Extract the (x, y) coordinate from the center of the cell holding the provided text.  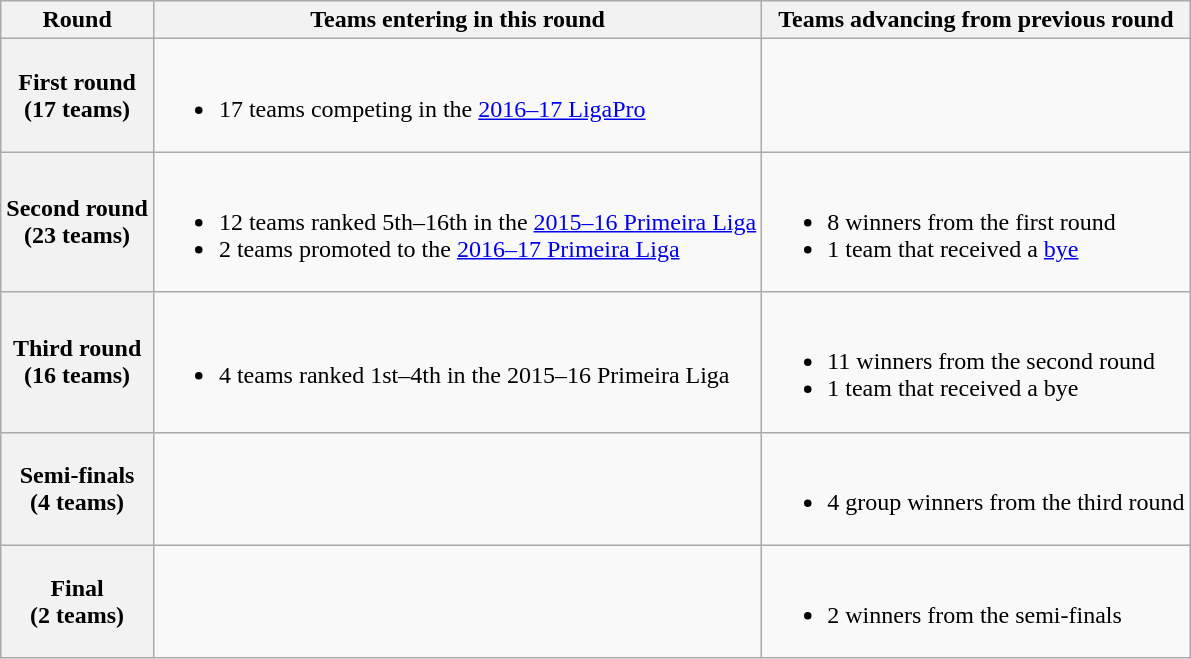
2 winners from the semi-finals (976, 602)
4 teams ranked 1st–4th in the 2015–16 Primeira Liga (457, 362)
17 teams competing in the 2016–17 LigaPro (457, 96)
Second round(23 teams) (78, 222)
11 winners from the second round1 team that received a bye (976, 362)
Third round(16 teams) (78, 362)
First round(17 teams) (78, 96)
4 group winners from the third round (976, 488)
Round (78, 20)
Semi-finals(4 teams) (78, 488)
12 teams ranked 5th–16th in the 2015–16 Primeira Liga2 teams promoted to the 2016–17 Primeira Liga (457, 222)
Final(2 teams) (78, 602)
Teams advancing from previous round (976, 20)
8 winners from the first round1 team that received a bye (976, 222)
Teams entering in this round (457, 20)
